From the cell containing the given text, extract its center point as (X, Y) coordinate. 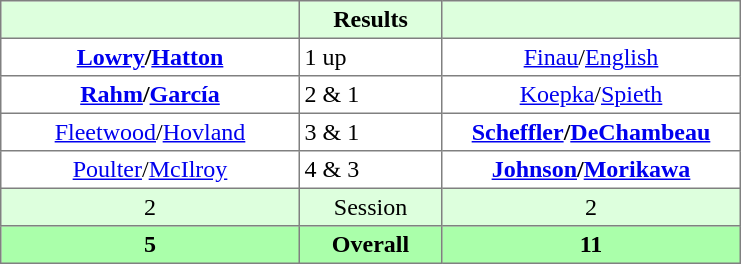
3 & 1 (370, 132)
Koepka/Spieth (591, 95)
2 & 1 (370, 95)
Overall (370, 245)
Finau/English (591, 57)
5 (150, 245)
Results (370, 20)
1 up (370, 57)
Lowry/Hatton (150, 57)
Scheffler/DeChambeau (591, 132)
11 (591, 245)
Johnson/Morikawa (591, 170)
Session (370, 207)
Fleetwood/Hovland (150, 132)
Poulter/McIlroy (150, 170)
4 & 3 (370, 170)
Rahm/García (150, 95)
